Return (x, y) of the center of cell containing provided text 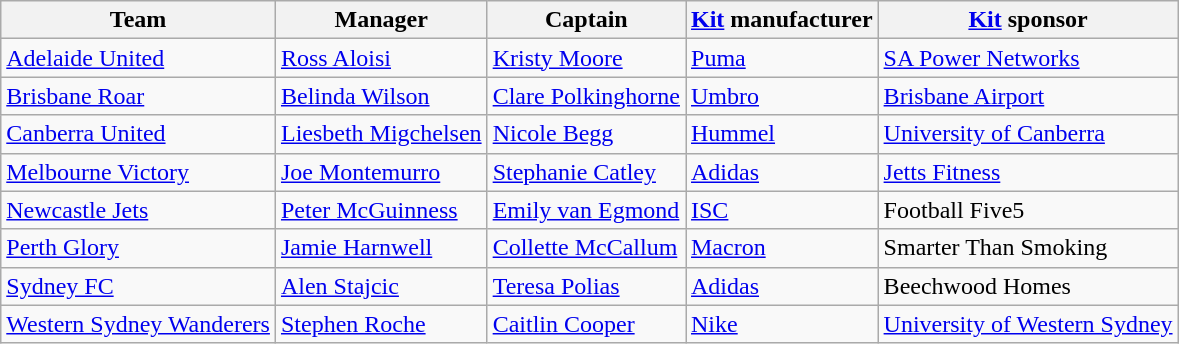
Brisbane Airport (1028, 96)
Macron (782, 248)
Belinda Wilson (381, 96)
University of Canberra (1028, 134)
Canberra United (138, 134)
Brisbane Roar (138, 96)
Sydney FC (138, 286)
Emily van Egmond (586, 210)
Beechwood Homes (1028, 286)
Kristy Moore (586, 58)
Jamie Harnwell (381, 248)
Collette McCallum (586, 248)
Ross Aloisi (381, 58)
SA Power Networks (1028, 58)
Nicole Begg (586, 134)
Liesbeth Migchelsen (381, 134)
Joe Montemurro (381, 172)
Captain (586, 20)
Teresa Polias (586, 286)
Caitlin Cooper (586, 324)
Puma (782, 58)
Stephen Roche (381, 324)
Kit sponsor (1028, 20)
Football Five5 (1028, 210)
Perth Glory (138, 248)
Newcastle Jets (138, 210)
Manager (381, 20)
Smarter Than Smoking (1028, 248)
Adelaide United (138, 58)
Jetts Fitness (1028, 172)
Clare Polkinghorne (586, 96)
Nike (782, 324)
Melbourne Victory (138, 172)
Umbro (782, 96)
Kit manufacturer (782, 20)
Peter McGuinness (381, 210)
Stephanie Catley (586, 172)
Hummel (782, 134)
Team (138, 20)
Western Sydney Wanderers (138, 324)
University of Western Sydney (1028, 324)
Alen Stajcic (381, 286)
ISC (782, 210)
